Extract the (x, y) coordinate from the center of the cell holding the provided text.  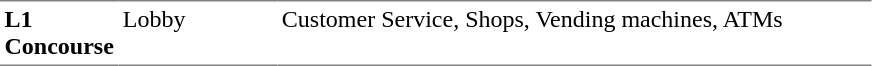
L1Concourse (59, 33)
Lobby (198, 33)
Customer Service, Shops, Vending machines, ATMs (574, 33)
